Output the (x, y) coordinate of the center of the cell containing the given text.  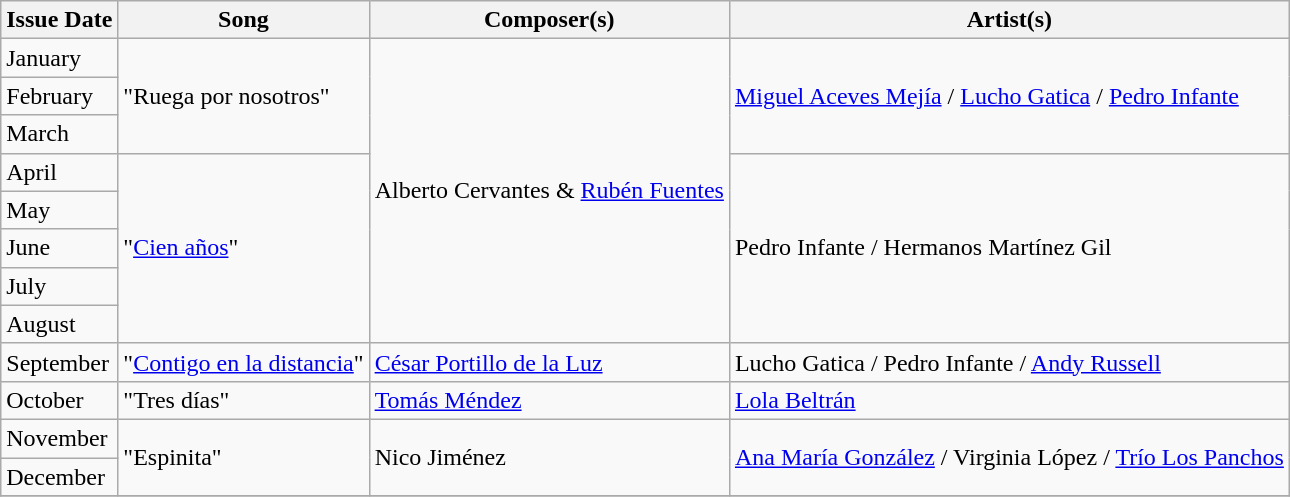
Nico Jiménez (549, 457)
César Portillo de la Luz (549, 362)
"Contigo en la distancia" (244, 362)
Alberto Cervantes & Rubén Fuentes (549, 191)
September (60, 362)
March (60, 134)
"Espinita" (244, 457)
"Tres días" (244, 400)
December (60, 477)
June (60, 248)
Composer(s) (549, 20)
February (60, 96)
Artist(s) (1009, 20)
Pedro Infante / Hermanos Martínez Gil (1009, 248)
Tomás Méndez (549, 400)
July (60, 286)
Lucho Gatica / Pedro Infante / Andy Russell (1009, 362)
Ana María González / Virginia López / Trío Los Panchos (1009, 457)
"Cien años" (244, 248)
April (60, 172)
May (60, 210)
August (60, 324)
"Ruega por nosotros" (244, 96)
Song (244, 20)
Lola Beltrán (1009, 400)
October (60, 400)
Miguel Aceves Mejía / Lucho Gatica / Pedro Infante (1009, 96)
Issue Date (60, 20)
January (60, 58)
November (60, 438)
